Identify which cell holds the provided text, then report its (X, Y) central coordinate. 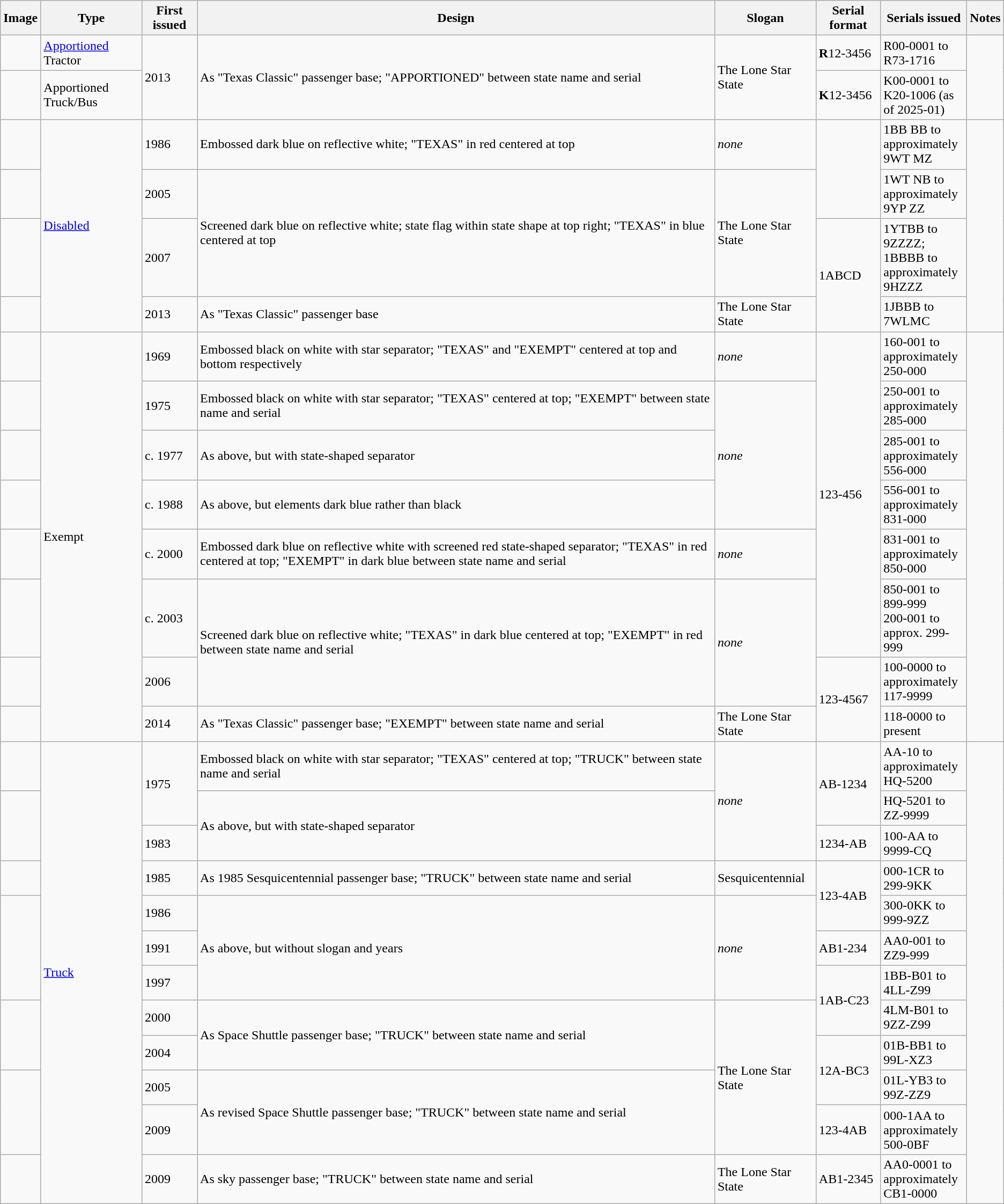
850-001 to899-999200-001 to approx. 299-999 (924, 618)
Truck (91, 973)
Screened dark blue on reflective white; state flag within state shape at top right; "TEXAS" in blue centered at top (456, 233)
Exempt (91, 537)
285-001 to approximately 556-000 (924, 455)
100-AA to9999-CQ (924, 843)
4LM-B01 to9ZZ-Z99 (924, 1017)
c. 2003 (169, 618)
Sesquicentennial (765, 878)
As above, but without slogan and years (456, 948)
Design (456, 18)
2004 (169, 1053)
Embossed dark blue on reflective white; "TEXAS" in red centered at top (456, 144)
Slogan (765, 18)
556-001 to approximately 831-000 (924, 504)
As Space Shuttle passenger base; "TRUCK" between state name and serial (456, 1035)
c. 2000 (169, 554)
1ABCD (848, 275)
Image (20, 18)
1JBBB to 7WLMC (924, 314)
1969 (169, 356)
R00-0001 to R73-1716 (924, 53)
Type (91, 18)
123-456 (848, 494)
2007 (169, 258)
AB-1234 (848, 783)
K00-0001 to K20-1006 (as of 2025-01) (924, 95)
1AB-C23 (848, 1000)
Screened dark blue on reflective white; "TEXAS" in dark blue centered at top; "EXEMPT" in red between state name and serial (456, 642)
1991 (169, 948)
AB1-234 (848, 948)
As "Texas Classic" passenger base; "APPORTIONED" between state name and serial (456, 77)
HQ-5201 toZZ-9999 (924, 808)
1YTBB to 9ZZZZ; 1BBBB to approximately 9HZZZ (924, 258)
1BB BB to approximately9WT MZ (924, 144)
300-0KK to999-9ZZ (924, 913)
000-1CR to299-9KK (924, 878)
1997 (169, 983)
c. 1977 (169, 455)
AA0-001 toZZ9-999 (924, 948)
831-001 to approximately 850-000 (924, 554)
As sky passenger base; "TRUCK" between state name and serial (456, 1179)
123-4567 (848, 700)
01L-YB3 to99Z-ZZ9 (924, 1087)
As 1985 Sesquicentennial passenger base; "TRUCK" between state name and serial (456, 878)
As above, but elements dark blue rather than black (456, 504)
AA0-0001 to approximatelyCB1-0000 (924, 1179)
118-0000 to present (924, 724)
100-0000 to approximately 117-9999 (924, 682)
Serial format (848, 18)
AA-10 to approximately HQ-5200 (924, 766)
160-001 to approximately 250-000 (924, 356)
AB1-2345 (848, 1179)
000-1AA to approximately 500-0BF (924, 1129)
As revised Space Shuttle passenger base; "TRUCK" between state name and serial (456, 1112)
2014 (169, 724)
01B-BB1 to99L-XZ3 (924, 1053)
As "Texas Classic" passenger base (456, 314)
Serials issued (924, 18)
Embossed black on white with star separator; "TEXAS" centered at top; "TRUCK" between state name and serial (456, 766)
2000 (169, 1017)
Apportioned Truck/Bus (91, 95)
K12-3456 (848, 95)
Embossed black on white with star separator; "TEXAS" centered at top; "EXEMPT" between state name and serial (456, 406)
As "Texas Classic" passenger base; "EXEMPT" between state name and serial (456, 724)
1234-AB (848, 843)
1983 (169, 843)
Apportioned Tractor (91, 53)
1985 (169, 878)
First issued (169, 18)
R12-3456 (848, 53)
12A-BC3 (848, 1070)
Notes (985, 18)
1WT NB to approximately9YP ZZ (924, 194)
1BB-B01 to4LL-Z99 (924, 983)
2006 (169, 682)
Embossed black on white with star separator; "TEXAS" and "EXEMPT" centered at top and bottom respectively (456, 356)
c. 1988 (169, 504)
250-001 to approximately 285-000 (924, 406)
Disabled (91, 225)
